Capture the cell that displays the provided text and extract its (x, y) central coordinate. 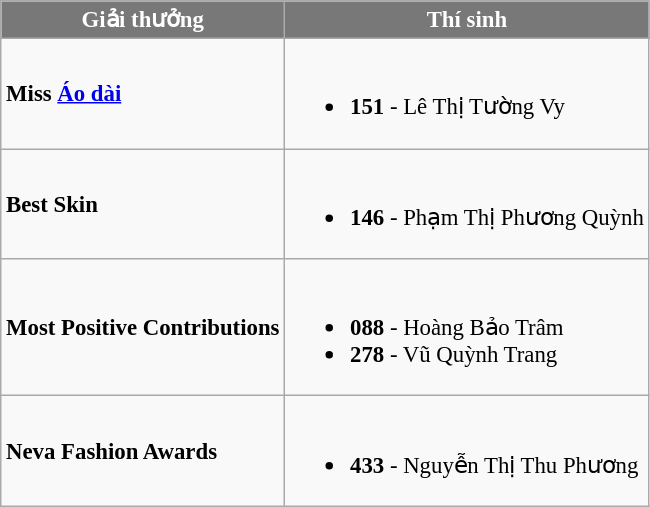
Most Positive Contributions (143, 328)
151 - Lê Thị Tường Vy (467, 94)
433 - Nguyễn Thị Thu Phương (467, 451)
Best Skin (143, 204)
146 - Phạm Thị Phương Quỳnh (467, 204)
Giải thưởng (143, 20)
Miss Áo dài (143, 94)
Neva Fashion Awards (143, 451)
Thí sinh (467, 20)
088 - Hoàng Bảo Trâm278 - Vũ Quỳnh Trang (467, 328)
